Search for the cell housing the specified text and yield its (X, Y) center coordinate. 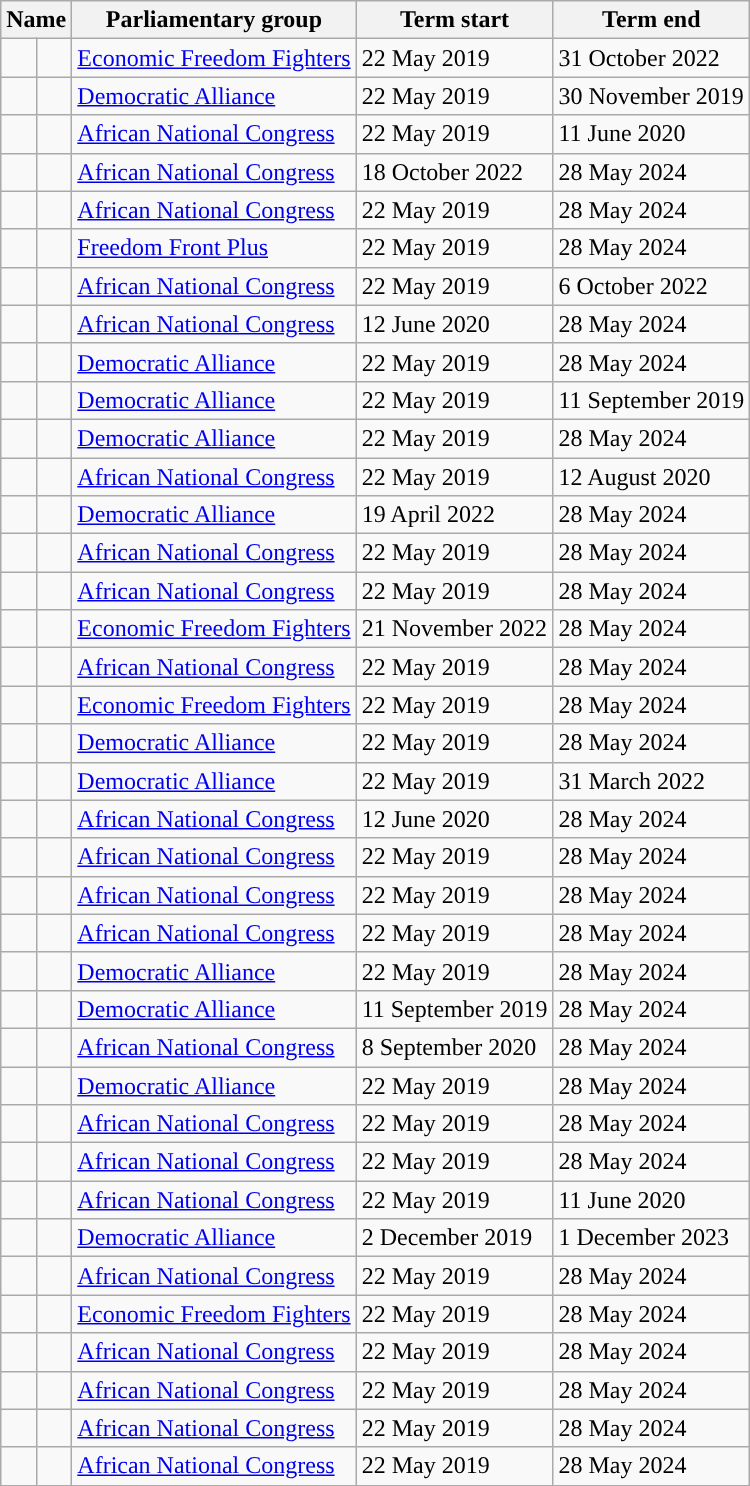
31 October 2022 (652, 58)
1 December 2023 (652, 1238)
21 November 2022 (454, 629)
8 September 2020 (454, 1047)
Name (36, 20)
18 October 2022 (454, 172)
Parliamentary group (214, 20)
30 November 2019 (652, 96)
Term end (652, 20)
31 March 2022 (652, 781)
19 April 2022 (454, 515)
6 October 2022 (652, 286)
Term start (454, 20)
2 December 2019 (454, 1238)
Freedom Front Plus (214, 248)
12 August 2020 (652, 477)
